Return the (X, Y) coordinate for the center point of the cell that contains the specified text.  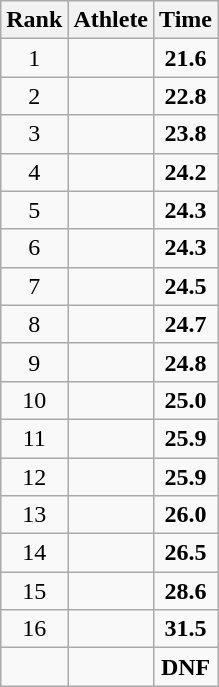
24.5 (186, 286)
5 (34, 210)
31.5 (186, 629)
11 (34, 438)
12 (34, 477)
9 (34, 362)
Time (186, 20)
23.8 (186, 134)
25.0 (186, 400)
7 (34, 286)
Athlete (111, 20)
24.8 (186, 362)
13 (34, 515)
DNF (186, 667)
4 (34, 172)
24.2 (186, 172)
22.8 (186, 96)
21.6 (186, 58)
10 (34, 400)
1 (34, 58)
3 (34, 134)
8 (34, 324)
26.0 (186, 515)
28.6 (186, 591)
24.7 (186, 324)
2 (34, 96)
26.5 (186, 553)
14 (34, 553)
6 (34, 248)
Rank (34, 20)
16 (34, 629)
15 (34, 591)
